Extract the (X, Y) coordinate from the center of the cell holding the provided text.  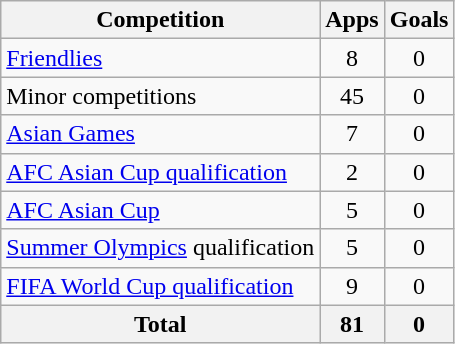
8 (352, 58)
Asian Games (160, 134)
Friendlies (160, 58)
7 (352, 134)
AFC Asian Cup qualification (160, 172)
81 (352, 324)
Minor competitions (160, 96)
Apps (352, 20)
9 (352, 286)
2 (352, 172)
Competition (160, 20)
AFC Asian Cup (160, 210)
FIFA World Cup qualification (160, 286)
45 (352, 96)
Summer Olympics qualification (160, 248)
Goals (419, 20)
Total (160, 324)
